Identify which cell holds the provided text, then report its (x, y) central coordinate. 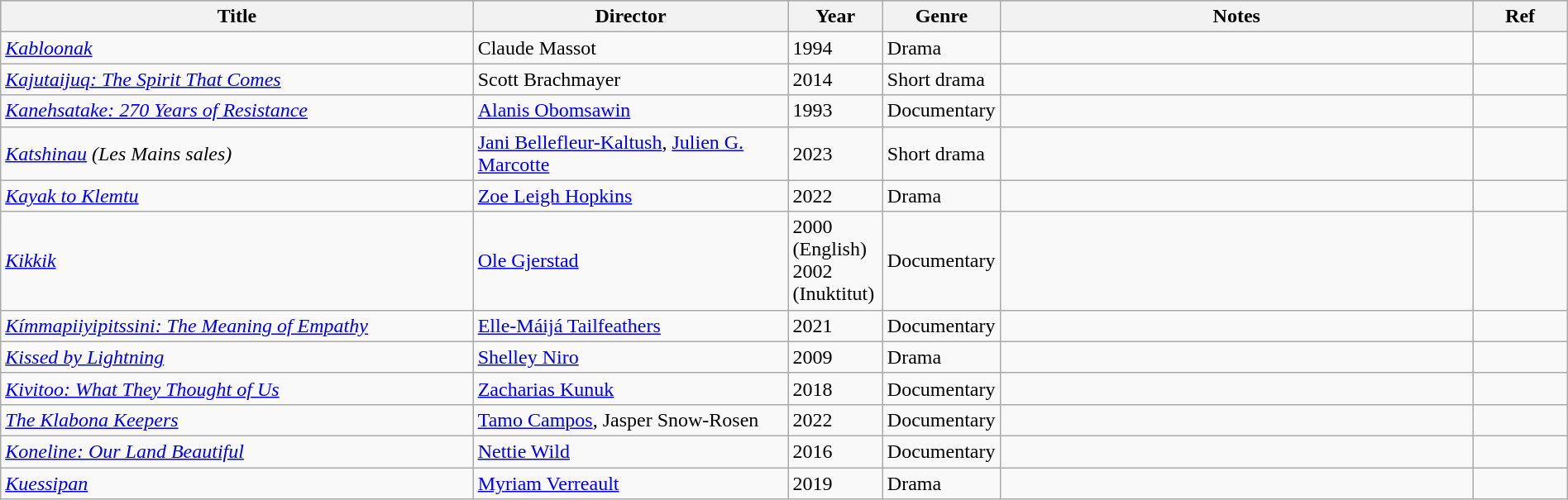
2014 (835, 79)
Title (237, 17)
2016 (835, 451)
Elle-Máijá Tailfeathers (630, 326)
Nettie Wild (630, 451)
Alanis Obomsawin (630, 111)
Koneline: Our Land Beautiful (237, 451)
Kímmapiiyipitssini: The Meaning of Empathy (237, 326)
Kanehsatake: 270 Years of Resistance (237, 111)
2009 (835, 357)
Kabloonak (237, 48)
The Klabona Keepers (237, 420)
Shelley Niro (630, 357)
Ole Gjerstad (630, 261)
Jani Bellefleur-Kaltush, Julien G. Marcotte (630, 154)
2018 (835, 388)
Kajutaijuq: The Spirit That Comes (237, 79)
Claude Massot (630, 48)
Kivitoo: What They Thought of Us (237, 388)
2021 (835, 326)
Director (630, 17)
Kayak to Klemtu (237, 196)
Kissed by Lightning (237, 357)
Kuessipan (237, 483)
Genre (941, 17)
Zoe Leigh Hopkins (630, 196)
Kikkik (237, 261)
Scott Brachmayer (630, 79)
2000 (English)2002 (Inuktitut) (835, 261)
Ref (1520, 17)
2023 (835, 154)
1994 (835, 48)
1993 (835, 111)
Myriam Verreault (630, 483)
2019 (835, 483)
Notes (1237, 17)
Year (835, 17)
Katshinau (Les Mains sales) (237, 154)
Tamo Campos, Jasper Snow-Rosen (630, 420)
Zacharias Kunuk (630, 388)
